From the cell containing the given text, extract its center point as (X, Y) coordinate. 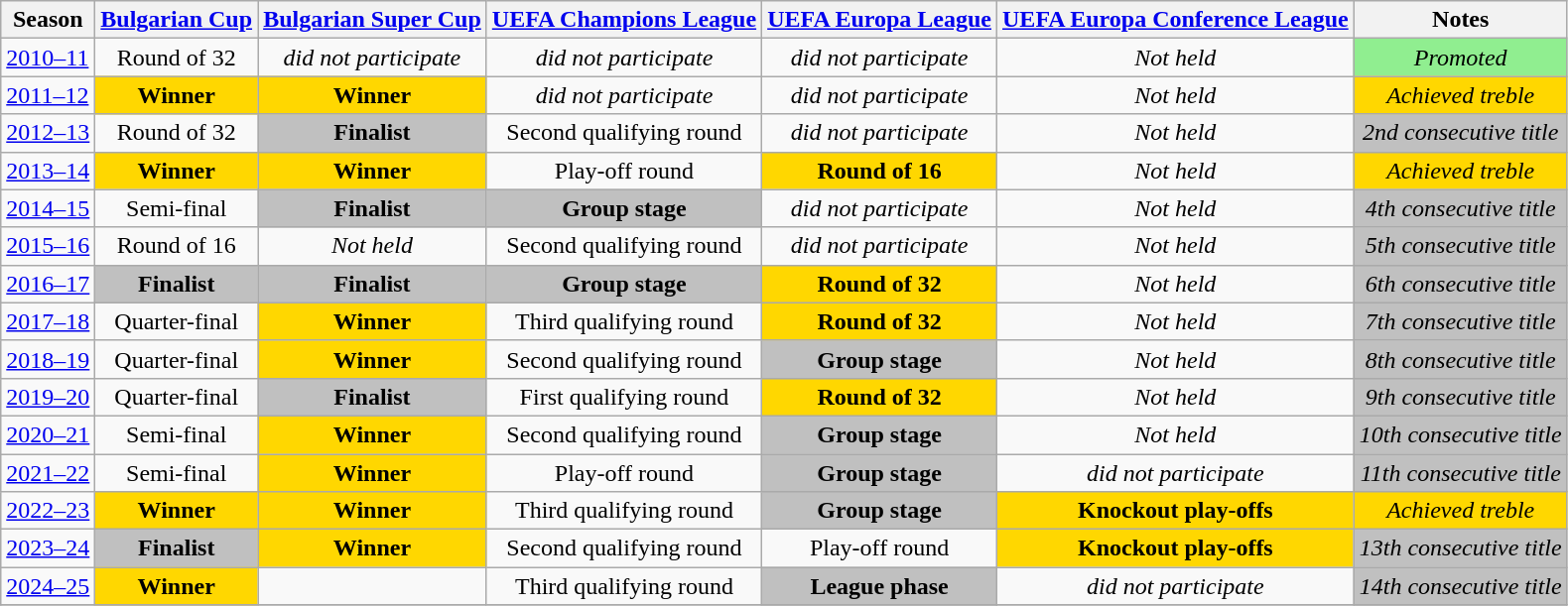
14th consecutive title (1461, 586)
UEFA Champions League (623, 20)
13th consecutive title (1461, 548)
2012–13 (48, 133)
10th consecutive title (1461, 434)
2014–15 (48, 208)
6th consecutive title (1461, 284)
2019–20 (48, 397)
2015–16 (48, 246)
4th consecutive title (1461, 208)
Bulgarian Super Cup (373, 20)
9th consecutive title (1461, 397)
2nd consecutive title (1461, 133)
2016–17 (48, 284)
UEFA Europa League (879, 20)
First qualifying round (623, 397)
2011–12 (48, 95)
Notes (1461, 20)
11th consecutive title (1461, 473)
2020–21 (48, 434)
2010–11 (48, 58)
2018–19 (48, 359)
2017–18 (48, 321)
UEFA Europa Conference League (1176, 20)
5th consecutive title (1461, 246)
2021–22 (48, 473)
2024–25 (48, 586)
7th consecutive title (1461, 321)
Season (48, 20)
2023–24 (48, 548)
League phase (879, 586)
2022–23 (48, 511)
Promoted (1461, 58)
2013–14 (48, 171)
8th consecutive title (1461, 359)
Bulgarian Cup (177, 20)
